Locate the cell with the specified text and output its (X, Y) center coordinate. 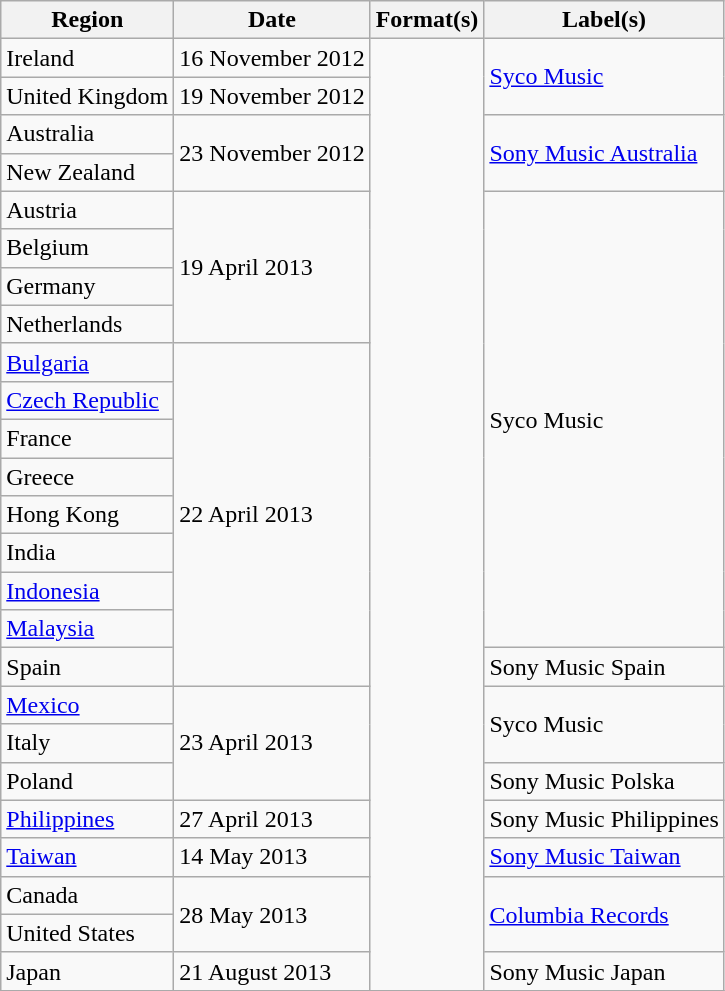
Sony Music Polska (604, 781)
Label(s) (604, 20)
Greece (88, 477)
23 April 2013 (272, 743)
Sony Music Japan (604, 971)
23 November 2012 (272, 153)
Ireland (88, 58)
Sony Music Philippines (604, 819)
Austria (88, 210)
India (88, 553)
21 August 2013 (272, 971)
New Zealand (88, 172)
Sony Music Spain (604, 667)
Belgium (88, 248)
Italy (88, 743)
United States (88, 933)
Mexico (88, 705)
14 May 2013 (272, 857)
Region (88, 20)
Netherlands (88, 324)
France (88, 438)
Columbia Records (604, 914)
22 April 2013 (272, 514)
Date (272, 20)
19 November 2012 (272, 96)
Canada (88, 895)
Germany (88, 286)
Indonesia (88, 591)
27 April 2013 (272, 819)
16 November 2012 (272, 58)
Spain (88, 667)
Malaysia (88, 629)
United Kingdom (88, 96)
19 April 2013 (272, 267)
Sony Music Australia (604, 153)
Australia (88, 134)
Hong Kong (88, 515)
Taiwan (88, 857)
Sony Music Taiwan (604, 857)
Bulgaria (88, 362)
Format(s) (427, 20)
Czech Republic (88, 400)
28 May 2013 (272, 914)
Philippines (88, 819)
Japan (88, 971)
Poland (88, 781)
